Output the (x, y) coordinate of the center of the cell containing the given text.  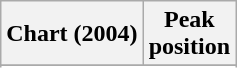
Chart (2004) (72, 34)
Peakposition (189, 34)
